Scan for the cell matching the given text and deliver its [X, Y] coordinate at center. 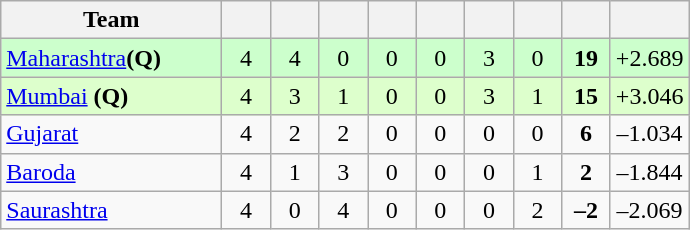
–1.844 [650, 172]
Baroda [112, 172]
Gujarat [112, 134]
15 [586, 96]
+3.046 [650, 96]
–2 [586, 210]
Team [112, 20]
Saurashtra [112, 210]
19 [586, 58]
Mumbai (Q) [112, 96]
–2.069 [650, 210]
Maharashtra(Q) [112, 58]
–1.034 [650, 134]
6 [586, 134]
+2.689 [650, 58]
